Find where the given text appears and provide that cell's center as [x, y] coordinate. 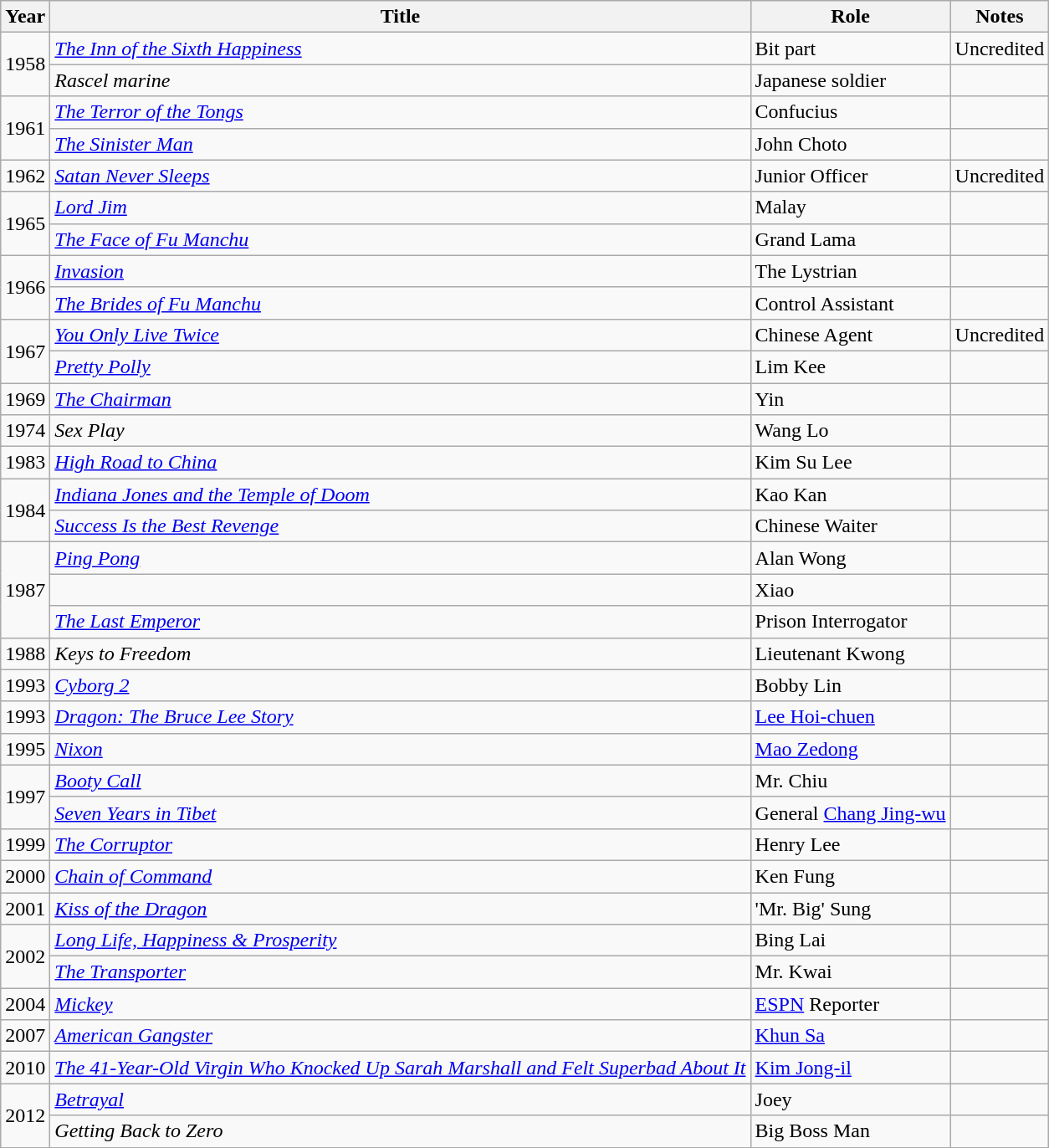
2012 [25, 1115]
Lieutenant Kwong [850, 653]
Seven Years in Tibet [400, 812]
Indiana Jones and the Temple of Doom [400, 495]
Mickey [400, 1004]
1958 [25, 64]
Bing Lai [850, 940]
1961 [25, 128]
Malay [850, 208]
Japanese soldier [850, 80]
1969 [25, 399]
The Face of Fu Manchu [400, 239]
2010 [25, 1068]
Mr. Chiu [850, 781]
Kim Jong-il [850, 1068]
Big Boss Man [850, 1131]
Mao Zedong [850, 749]
Title [400, 17]
The Transporter [400, 972]
Kiss of the Dragon [400, 908]
Invasion [400, 271]
Lim Kee [850, 366]
Pretty Polly [400, 366]
1974 [25, 431]
The Brides of Fu Manchu [400, 303]
Prison Interrogator [850, 622]
The Corruptor [400, 844]
1967 [25, 351]
Booty Call [400, 781]
The Inn of the Sixth Happiness [400, 49]
1999 [25, 844]
General Chang Jing-wu [850, 812]
Mr. Kwai [850, 972]
Chain of Command [400, 876]
Rascel marine [400, 80]
Yin [850, 399]
1995 [25, 749]
2000 [25, 876]
Betrayal [400, 1099]
Kim Su Lee [850, 463]
The Lystrian [850, 271]
Henry Lee [850, 844]
Xiao [850, 590]
The Terror of the Tongs [400, 112]
The Last Emperor [400, 622]
The 41-Year-Old Virgin Who Knocked Up Sarah Marshall and Felt Superbad About It [400, 1068]
Junior Officer [850, 176]
ESPN Reporter [850, 1004]
Notes [1000, 17]
Confucius [850, 112]
Bobby Lin [850, 685]
Role [850, 17]
Keys to Freedom [400, 653]
Lord Jim [400, 208]
Wang Lo [850, 431]
2002 [25, 956]
Grand Lama [850, 239]
The Chairman [400, 399]
John Choto [850, 144]
Satan Never Sleeps [400, 176]
Kao Kan [850, 495]
1984 [25, 510]
1965 [25, 223]
Chinese Agent [850, 335]
The Sinister Man [400, 144]
2001 [25, 908]
Year [25, 17]
You Only Live Twice [400, 335]
Long Life, Happiness & Prosperity [400, 940]
Bit part [850, 49]
Khun Sa [850, 1036]
American Gangster [400, 1036]
'Mr. Big' Sung [850, 908]
1988 [25, 653]
Sex Play [400, 431]
Lee Hoi-chuen [850, 717]
2007 [25, 1036]
1983 [25, 463]
Alan Wong [850, 558]
2004 [25, 1004]
Control Assistant [850, 303]
Cyborg 2 [400, 685]
Success Is the Best Revenge [400, 526]
1966 [25, 287]
Ping Pong [400, 558]
Joey [850, 1099]
Chinese Waiter [850, 526]
Getting Back to Zero [400, 1131]
Dragon: The Bruce Lee Story [400, 717]
Ken Fung [850, 876]
Nixon [400, 749]
1962 [25, 176]
1997 [25, 797]
1987 [25, 590]
High Road to China [400, 463]
